Return the [X, Y] coordinate for the center point of the cell that contains the specified text.  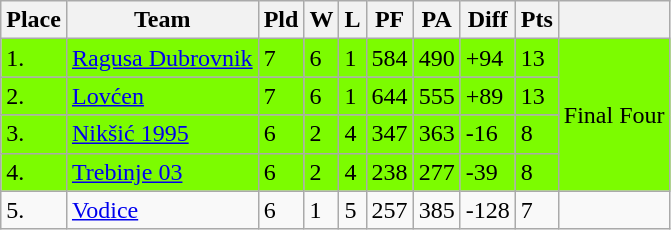
3. [34, 134]
644 [390, 96]
490 [436, 58]
-16 [488, 134]
Nikšić 1995 [162, 134]
4. [34, 172]
5. [34, 210]
555 [436, 96]
2. [34, 96]
584 [390, 58]
W [322, 20]
-128 [488, 210]
257 [390, 210]
+89 [488, 96]
Team [162, 20]
1. [34, 58]
385 [436, 210]
5 [352, 210]
Lovćen [162, 96]
277 [436, 172]
Diff [488, 20]
+94 [488, 58]
238 [390, 172]
347 [390, 134]
Pld [281, 20]
Trebinje 03 [162, 172]
Final Four [614, 115]
PF [390, 20]
L [352, 20]
Place [34, 20]
-39 [488, 172]
Vodice [162, 210]
Pts [536, 20]
363 [436, 134]
Ragusa Dubrovnik [162, 58]
PA [436, 20]
